Output the (X, Y) coordinate of the center of the cell containing the given text.  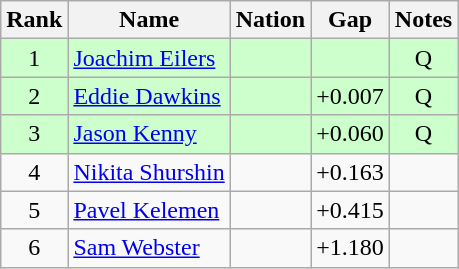
Jason Kenny (149, 134)
5 (34, 210)
+1.180 (350, 248)
Joachim Eilers (149, 58)
Nation (270, 20)
3 (34, 134)
Gap (350, 20)
+0.415 (350, 210)
Rank (34, 20)
Notes (423, 20)
1 (34, 58)
Eddie Dawkins (149, 96)
6 (34, 248)
Pavel Kelemen (149, 210)
+0.007 (350, 96)
+0.163 (350, 172)
Sam Webster (149, 248)
4 (34, 172)
Name (149, 20)
Nikita Shurshin (149, 172)
2 (34, 96)
+0.060 (350, 134)
